Extract the [X, Y] coordinate from the center of the cell holding the provided text.  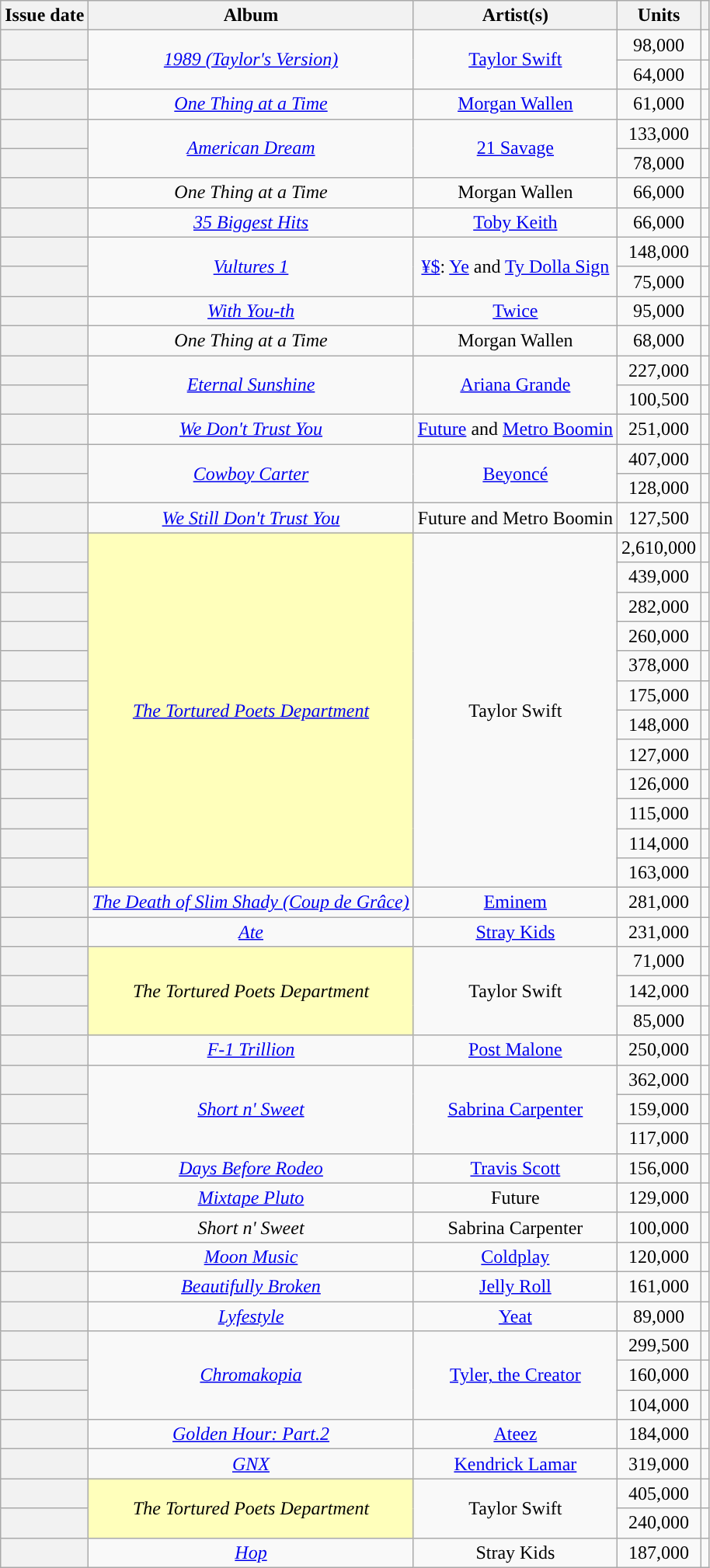
We Don't Trust You [251, 429]
Beautifully Broken [251, 1286]
Kendrick Lamar [515, 1464]
Tyler, the Creator [515, 1375]
78,000 [659, 163]
Chromakopia [251, 1375]
2,610,000 [659, 548]
American Dream [251, 148]
1989 (Taylor's Version) [251, 60]
439,000 [659, 577]
127,000 [659, 754]
142,000 [659, 991]
With You-th [251, 311]
133,000 [659, 134]
Ateez [515, 1434]
Moon Music [251, 1257]
Days Before Rodeo [251, 1168]
115,000 [659, 813]
Issue date [45, 16]
161,000 [659, 1286]
231,000 [659, 932]
405,000 [659, 1493]
Ate [251, 932]
100,000 [659, 1227]
126,000 [659, 784]
75,000 [659, 281]
Hop [251, 1552]
227,000 [659, 370]
The Death of Slim Shady (Coup de Grâce) [251, 902]
Eminem [515, 902]
250,000 [659, 1050]
89,000 [659, 1316]
Mixtape Pluto [251, 1198]
F-1 Trillion [251, 1050]
Album [251, 16]
362,000 [659, 1080]
251,000 [659, 429]
61,000 [659, 104]
120,000 [659, 1257]
100,500 [659, 400]
159,000 [659, 1109]
129,000 [659, 1198]
95,000 [659, 311]
98,000 [659, 45]
85,000 [659, 1020]
114,000 [659, 843]
Yeat [515, 1316]
117,000 [659, 1139]
Units [659, 16]
Jelly Roll [515, 1286]
378,000 [659, 666]
We Still Don't Trust You [251, 518]
260,000 [659, 636]
¥$: Ye and Ty Dolla Sign [515, 266]
281,000 [659, 902]
71,000 [659, 961]
Vultures 1 [251, 266]
35 Biggest Hits [251, 222]
Toby Keith [515, 222]
21 Savage [515, 148]
68,000 [659, 340]
Artist(s) [515, 16]
407,000 [659, 459]
104,000 [659, 1405]
Ariana Grande [515, 385]
319,000 [659, 1464]
160,000 [659, 1375]
299,500 [659, 1346]
Post Malone [515, 1050]
Lyfestyle [251, 1316]
Coldplay [515, 1257]
64,000 [659, 75]
Golden Hour: Part.2 [251, 1434]
128,000 [659, 488]
240,000 [659, 1523]
187,000 [659, 1552]
282,000 [659, 607]
175,000 [659, 695]
GNX [251, 1464]
Travis Scott [515, 1168]
Eternal Sunshine [251, 385]
Twice [515, 311]
163,000 [659, 873]
Beyoncé [515, 474]
Cowboy Carter [251, 474]
184,000 [659, 1434]
127,500 [659, 518]
156,000 [659, 1168]
Future [515, 1198]
